Pinpoint the cell where the given text exists, returning its [x, y] midpoint coordinate. 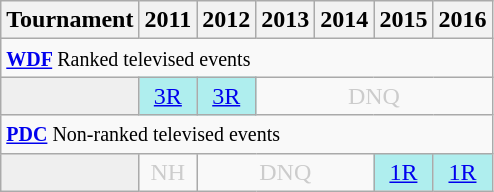
NH [168, 172]
2015 [404, 20]
2012 [226, 20]
WDF Ranked televised events [246, 58]
2011 [168, 20]
PDC Non-ranked televised events [246, 134]
2014 [344, 20]
2013 [286, 20]
Tournament [70, 20]
2016 [462, 20]
